Locate the cell with the specified text and output its [x, y] center coordinate. 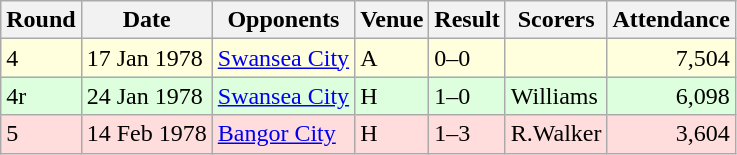
Result [467, 20]
Williams [556, 96]
4 [41, 58]
4r [41, 96]
14 Feb 1978 [146, 134]
1–0 [467, 96]
6,098 [671, 96]
Scorers [556, 20]
5 [41, 134]
7,504 [671, 58]
17 Jan 1978 [146, 58]
Attendance [671, 20]
Opponents [283, 20]
A [392, 58]
Round [41, 20]
0–0 [467, 58]
Date [146, 20]
24 Jan 1978 [146, 96]
Venue [392, 20]
Bangor City [283, 134]
R.Walker [556, 134]
1–3 [467, 134]
3,604 [671, 134]
